Extract the (x, y) coordinate from the center of the cell holding the provided text.  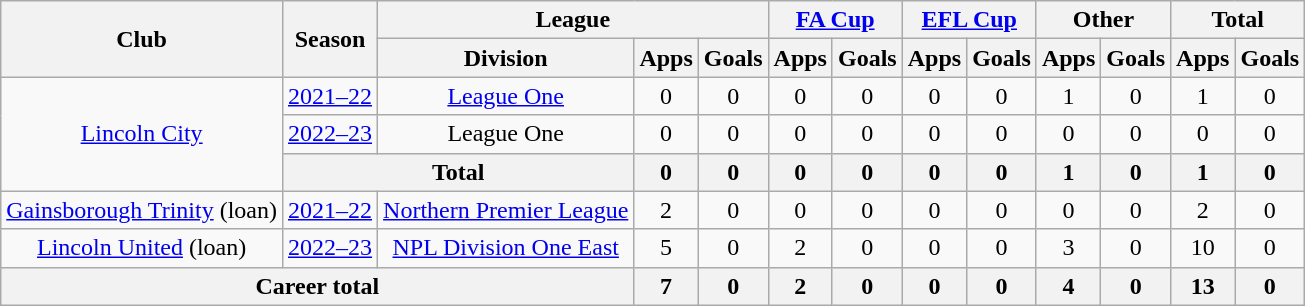
4 (1068, 286)
Season (330, 39)
EFL Cup (969, 20)
7 (666, 286)
Club (142, 39)
13 (1203, 286)
FA Cup (835, 20)
Northern Premier League (506, 210)
Other (1103, 20)
Gainsborough Trinity (loan) (142, 210)
Career total (318, 286)
10 (1203, 248)
NPL Division One East (506, 248)
Lincoln United (loan) (142, 248)
3 (1068, 248)
Division (506, 58)
Lincoln City (142, 134)
League (573, 20)
5 (666, 248)
